Capture the cell that displays the provided text and extract its [X, Y] central coordinate. 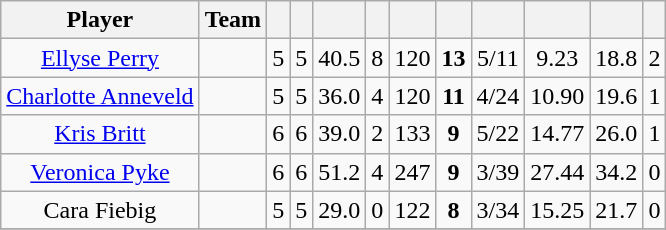
3/39 [498, 172]
Team [233, 20]
Player [100, 20]
5/22 [498, 134]
27.44 [558, 172]
40.5 [340, 58]
15.25 [558, 210]
39.0 [340, 134]
Cara Fiebig [100, 210]
26.0 [616, 134]
21.7 [616, 210]
Kris Britt [100, 134]
4/24 [498, 96]
9.23 [558, 58]
29.0 [340, 210]
3/34 [498, 210]
36.0 [340, 96]
Charlotte Anneveld [100, 96]
14.77 [558, 134]
34.2 [616, 172]
11 [454, 96]
122 [412, 210]
Ellyse Perry [100, 58]
247 [412, 172]
10.90 [558, 96]
18.8 [616, 58]
19.6 [616, 96]
Veronica Pyke [100, 172]
13 [454, 58]
133 [412, 134]
5/11 [498, 58]
51.2 [340, 172]
